Determine the (X, Y) coordinate at the center of the cell enclosing the given text.  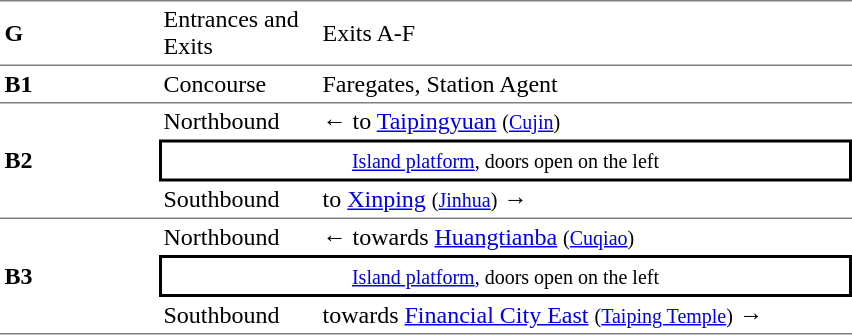
G (80, 33)
B1 (80, 85)
Exits A-F (585, 33)
to Xinping (Jinhua) → (585, 201)
towards Financial City East (Taiping Temple) → (585, 316)
Entrances and Exits (238, 33)
B2 (80, 162)
← to Taipingyuan (Cujin) (585, 122)
Concourse (238, 85)
Faregates, Station Agent (585, 85)
B3 (80, 277)
← towards Huangtianba (Cuqiao) (585, 237)
